Return (x, y) of the center of cell containing provided text 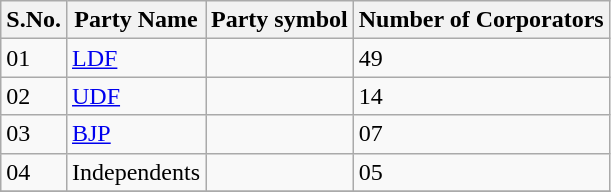
Independents (136, 172)
UDF (136, 96)
05 (481, 172)
Party Name (136, 20)
S.No. (34, 20)
14 (481, 96)
01 (34, 58)
02 (34, 96)
04 (34, 172)
03 (34, 134)
49 (481, 58)
BJP (136, 134)
LDF (136, 58)
Number of Corporators (481, 20)
Party symbol (280, 20)
07 (481, 134)
